Capture the cell that displays the provided text and extract its [x, y] central coordinate. 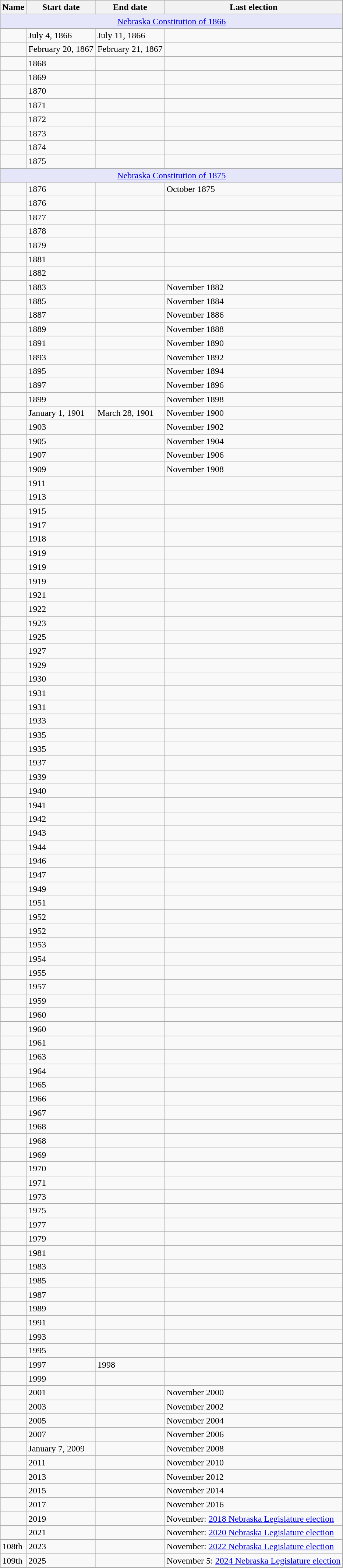
1889 [61, 329]
1965 [61, 1085]
2013 [61, 1476]
1993 [61, 1337]
1975 [61, 1211]
November 1898 [254, 399]
1868 [61, 63]
1899 [61, 399]
1877 [61, 217]
November: 2020 Nebraska Legislature election [254, 1533]
1957 [61, 987]
1925 [61, 637]
Start date [61, 7]
1875 [61, 161]
1873 [61, 133]
1943 [61, 833]
1905 [61, 441]
2023 [61, 1547]
November 1908 [254, 469]
January 7, 2009 [61, 1449]
1964 [61, 1071]
1971 [61, 1183]
1954 [61, 959]
1991 [61, 1323]
1915 [61, 511]
1951 [61, 903]
1869 [61, 77]
1973 [61, 1197]
November 2006 [254, 1435]
1967 [61, 1113]
2001 [61, 1393]
2011 [61, 1462]
1878 [61, 231]
November 1900 [254, 413]
2005 [61, 1421]
1946 [61, 861]
2021 [61, 1533]
November 2002 [254, 1407]
1909 [61, 469]
1911 [61, 483]
November 1882 [254, 287]
1979 [61, 1239]
1953 [61, 945]
1997 [61, 1365]
1881 [61, 259]
1941 [61, 805]
November 2016 [254, 1504]
January 1, 1901 [61, 413]
1949 [61, 889]
1970 [61, 1169]
November 1906 [254, 455]
1872 [61, 119]
November 1904 [254, 441]
1961 [61, 1043]
1985 [61, 1281]
Last election [254, 7]
1891 [61, 343]
1907 [61, 455]
July 4, 1866 [61, 35]
2003 [61, 1407]
February 21, 1867 [130, 49]
1942 [61, 819]
1944 [61, 847]
2017 [61, 1504]
1959 [61, 1001]
Name [13, 7]
1981 [61, 1253]
1893 [61, 357]
1989 [61, 1309]
November 1896 [254, 385]
1923 [61, 623]
1927 [61, 651]
1871 [61, 105]
1983 [61, 1267]
1947 [61, 875]
November 2008 [254, 1449]
1917 [61, 525]
November 2004 [254, 1421]
November 2010 [254, 1462]
1987 [61, 1294]
November 1890 [254, 343]
1977 [61, 1225]
November 2012 [254, 1476]
November 1886 [254, 315]
2019 [61, 1519]
1883 [61, 287]
1922 [61, 609]
1918 [61, 539]
1887 [61, 315]
Nebraska Constitution of 1866 [171, 21]
1999 [61, 1379]
November 2000 [254, 1393]
1966 [61, 1099]
March 28, 1901 [130, 413]
1940 [61, 791]
1895 [61, 371]
1879 [61, 245]
1933 [61, 721]
February 20, 1867 [61, 49]
1955 [61, 973]
1969 [61, 1155]
1874 [61, 147]
November 5: 2024 Nebraska Legislature election [254, 1561]
1939 [61, 777]
1885 [61, 301]
2025 [61, 1561]
November 1888 [254, 329]
1930 [61, 679]
1870 [61, 91]
November 1892 [254, 357]
109th [13, 1561]
2015 [61, 1490]
November 1902 [254, 427]
1921 [61, 595]
1929 [61, 665]
November 1894 [254, 371]
1913 [61, 497]
November 1884 [254, 301]
Nebraska Constitution of 1875 [171, 175]
1882 [61, 273]
1903 [61, 427]
October 1875 [254, 189]
November: 2018 Nebraska Legislature election [254, 1519]
1897 [61, 385]
July 11, 1866 [130, 35]
1937 [61, 763]
End date [130, 7]
November 2014 [254, 1490]
1998 [130, 1365]
November: 2022 Nebraska Legislature election [254, 1547]
108th [13, 1547]
2007 [61, 1435]
1963 [61, 1057]
1995 [61, 1351]
